Scan for the cell matching the given text and deliver its [X, Y] coordinate at center. 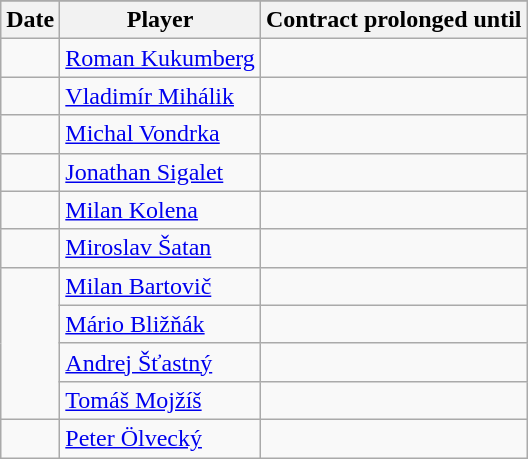
Date [30, 20]
Vladimír Mihálik [160, 96]
Contract prolonged until [394, 20]
Milan Kolena [160, 210]
Roman Kukumberg [160, 58]
Mário Bližňák [160, 324]
Miroslav Šatan [160, 248]
Player [160, 20]
Tomáš Mojžíš [160, 400]
Michal Vondrka [160, 134]
Jonathan Sigalet [160, 172]
Andrej Šťastný [160, 362]
Peter Ölvecký [160, 438]
Milan Bartovič [160, 286]
